For the text-containing cell, return its midpoint in (x, y) coordinate format. 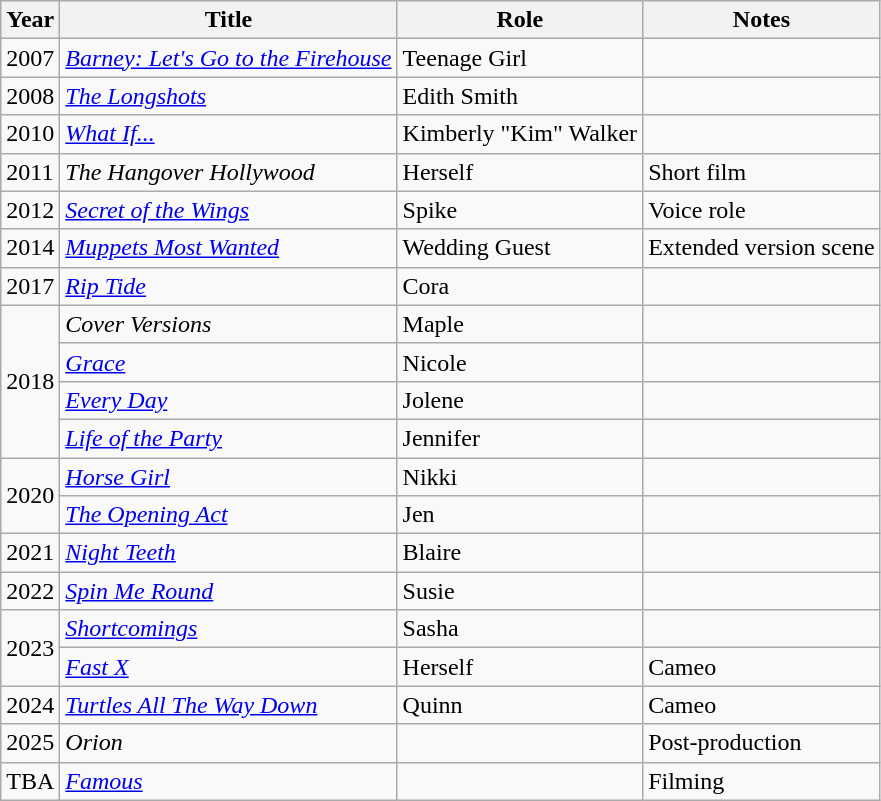
2017 (30, 286)
2020 (30, 496)
2018 (30, 381)
Blaire (520, 553)
Secret of the Wings (228, 210)
2024 (30, 705)
Role (520, 20)
2021 (30, 553)
The Longshots (228, 96)
2008 (30, 96)
Post-production (762, 743)
2010 (30, 134)
Barney: Let's Go to the Firehouse (228, 58)
The Opening Act (228, 515)
Spike (520, 210)
Notes (762, 20)
Quinn (520, 705)
Muppets Most Wanted (228, 248)
Cover Versions (228, 324)
Grace (228, 362)
Spin Me Round (228, 591)
Teenage Girl (520, 58)
Voice role (762, 210)
Jolene (520, 400)
Nicole (520, 362)
Title (228, 20)
Life of the Party (228, 438)
Night Teeth (228, 553)
2025 (30, 743)
Horse Girl (228, 477)
2012 (30, 210)
Shortcomings (228, 629)
Turtles All The Way Down (228, 705)
Edith Smith (520, 96)
Kimberly "Kim" Walker (520, 134)
Wedding Guest (520, 248)
Famous (228, 781)
What If... (228, 134)
Cora (520, 286)
Year (30, 20)
Filming (762, 781)
Sasha (520, 629)
2023 (30, 648)
Short film (762, 172)
2007 (30, 58)
Jen (520, 515)
Fast X (228, 667)
2011 (30, 172)
Maple (520, 324)
2022 (30, 591)
TBA (30, 781)
Extended version scene (762, 248)
Rip Tide (228, 286)
The Hangover Hollywood (228, 172)
Every Day (228, 400)
Nikki (520, 477)
Orion (228, 743)
Susie (520, 591)
Jennifer (520, 438)
2014 (30, 248)
